From the cell containing the given text, extract its center point as (X, Y) coordinate. 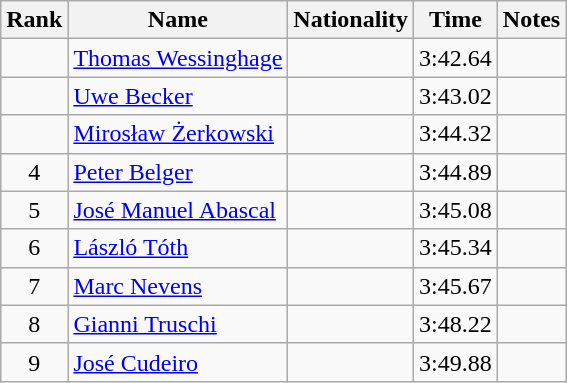
4 (34, 172)
3:48.22 (456, 324)
Thomas Wessinghage (178, 58)
Time (456, 20)
José Cudeiro (178, 362)
Name (178, 20)
Peter Belger (178, 172)
3:43.02 (456, 96)
7 (34, 286)
Rank (34, 20)
3:44.32 (456, 134)
Gianni Truschi (178, 324)
8 (34, 324)
Mirosław Żerkowski (178, 134)
Uwe Becker (178, 96)
3:49.88 (456, 362)
3:45.08 (456, 210)
3:44.89 (456, 172)
5 (34, 210)
Marc Nevens (178, 286)
José Manuel Abascal (178, 210)
9 (34, 362)
László Tóth (178, 248)
3:42.64 (456, 58)
3:45.67 (456, 286)
3:45.34 (456, 248)
6 (34, 248)
Nationality (351, 20)
Notes (531, 20)
